Scan for the cell matching the given text and deliver its [X, Y] coordinate at center. 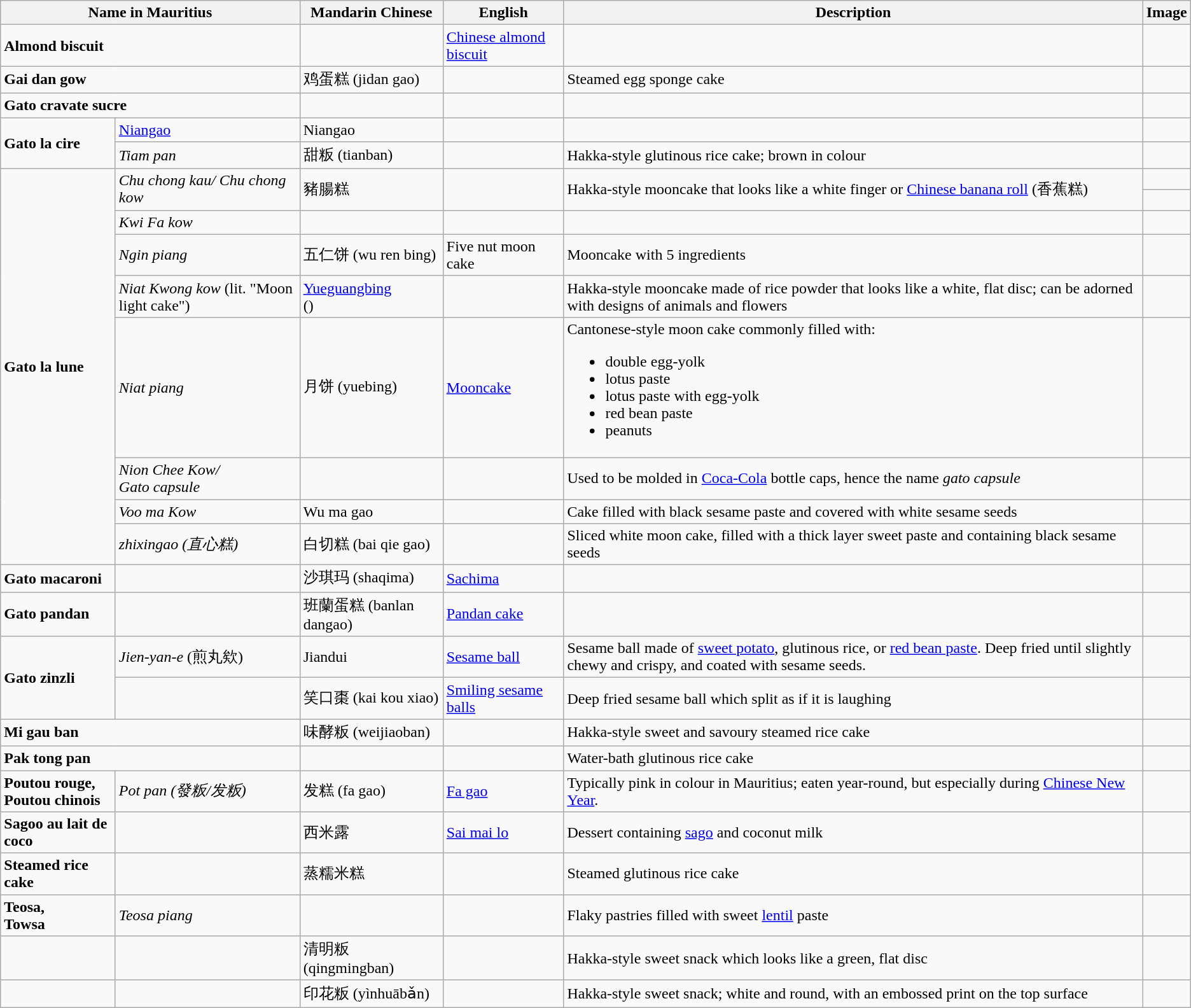
甜粄 (tianban) [372, 155]
西米露 [372, 832]
Jiandui [372, 657]
Mandarin Chinese [372, 13]
豬腸糕 [372, 190]
Steamed rice cake [59, 874]
Gato la lune [59, 367]
Yueguangbing() [372, 297]
发糕 (fa gao) [372, 790]
Hakka-style mooncake made of rice powder that looks like a white, flat disc; can be adorned with designs of animals and flowers [853, 297]
Nion Chee Kow/Gato capsule [207, 479]
Hakka-style mooncake that looks like a white finger or Chinese banana roll (香蕉糕) [853, 190]
Ngin piang [207, 255]
Description [853, 13]
Gato cravate sucre [150, 105]
Deep fried sesame ball which split as if it is laughing [853, 699]
味酵粄 (weijiaoban) [372, 733]
Wu ma gao [372, 511]
Steamed glutinous rice cake [853, 874]
Almond biscuit [150, 46]
Pandan cake [503, 614]
Hakka-style sweet snack; white and round, with an embossed print on the top surface [853, 994]
Voo ma Kow [207, 511]
白切糕 (bai qie gao) [372, 545]
Cake filled with black sesame paste and covered with white sesame seeds [853, 511]
Chu chong kau/ Chu chong kow [207, 190]
Flaky pastries filled with sweet lentil paste [853, 915]
Teosa,Towsa [59, 915]
Pot pan (發粄/发粄) [207, 790]
Gato macaroni [59, 579]
Sagoo au lait de coco [59, 832]
印花粄 (yìnhuābǎn) [372, 994]
沙琪玛 (shaqima) [372, 579]
Sesame ball made of sweet potato, glutinous rice, or red bean paste. Deep fried until slightly chewy and crispy, and coated with sesame seeds. [853, 657]
Jien-yan-e (煎丸欸) [207, 657]
Mooncake with 5 ingredients [853, 255]
蒸糯米糕 [372, 874]
Poutou rouge,Poutou chinois [59, 790]
Hakka-style sweet snack which looks like a green, flat disc [853, 958]
Name in Mauritius [150, 13]
Chinese almond biscuit [503, 46]
Smiling sesame balls [503, 699]
Cantonese-style moon cake commonly filled with:double egg-yolklotus pastelotus paste with egg-yolkred bean pastepeanuts [853, 387]
Mi gau ban [150, 733]
Gato pandan [59, 614]
Niat piang [207, 387]
Dessert containing sago and coconut milk [853, 832]
Sai mai lo [503, 832]
Hakka-style glutinous rice cake; brown in colour [853, 155]
班蘭蛋糕 (banlan dangao) [372, 614]
笑口棗 (kai kou xiao) [372, 699]
zhixingao (直心糕) [207, 545]
清明粄 (qingmingban) [372, 958]
Teosa piang [207, 915]
English [503, 13]
Steamed egg sponge cake [853, 80]
Niat Kwong kow (lit. "Moon light cake") [207, 297]
Five nut moon cake [503, 255]
Hakka-style sweet and savoury steamed rice cake [853, 733]
Kwi Fa kow [207, 222]
Used to be molded in Coca-Cola bottle caps, hence the name gato capsule [853, 479]
Gato la cire [59, 143]
Sachima [503, 579]
Sliced white moon cake, filled with a thick layer sweet paste and containing black sesame seeds [853, 545]
Image [1167, 13]
Pak tong pan [150, 758]
五仁饼 (wu ren bing) [372, 255]
月饼 (yuebing) [372, 387]
Water-bath glutinous rice cake [853, 758]
Mooncake [503, 387]
鸡蛋糕 (jidan gao) [372, 80]
Fa gao [503, 790]
Tiam pan [207, 155]
Sesame ball [503, 657]
Typically pink in colour in Mauritius; eaten year-round, but especially during Chinese New Year. [853, 790]
Gai dan gow [150, 80]
Gato zinzli [59, 678]
